From the cell containing the given text, extract its center point as (x, y) coordinate. 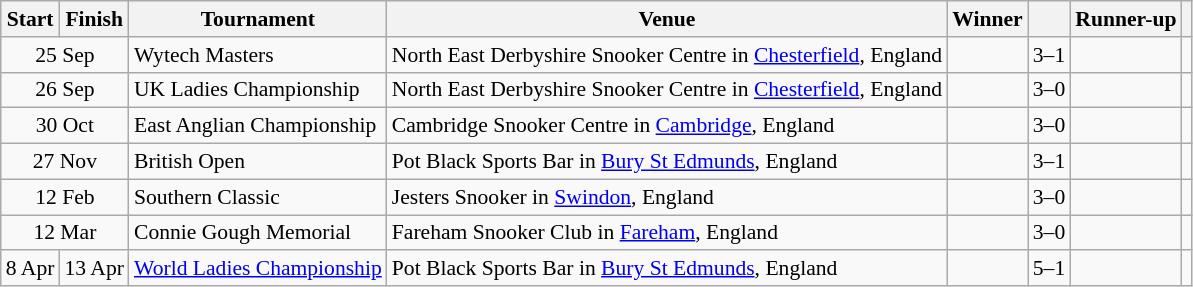
Fareham Snooker Club in Fareham, England (667, 233)
British Open (258, 162)
Tournament (258, 19)
East Anglian Championship (258, 126)
8 Apr (30, 269)
Connie Gough Memorial (258, 233)
UK Ladies Championship (258, 90)
Runner-up (1126, 19)
26 Sep (65, 90)
Venue (667, 19)
27 Nov (65, 162)
25 Sep (65, 55)
30 Oct (65, 126)
Cambridge Snooker Centre in Cambridge, England (667, 126)
World Ladies Championship (258, 269)
Wytech Masters (258, 55)
12 Feb (65, 197)
12 Mar (65, 233)
5–1 (1050, 269)
Winner (988, 19)
Finish (94, 19)
13 Apr (94, 269)
Southern Classic (258, 197)
Jesters Snooker in Swindon, England (667, 197)
Start (30, 19)
